Identify which cell holds the provided text, then report its (X, Y) central coordinate. 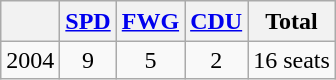
2 (216, 60)
16 seats (292, 60)
5 (150, 60)
SPD (88, 21)
2004 (30, 60)
Total (292, 21)
CDU (216, 21)
FWG (150, 21)
9 (88, 60)
